Output the (X, Y) coordinate of the center of the cell containing the given text.  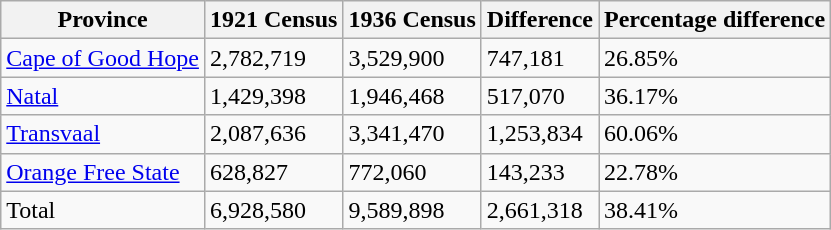
1,429,398 (273, 96)
38.41% (715, 210)
Percentage difference (715, 20)
Natal (103, 96)
3,341,470 (412, 134)
1936 Census (412, 20)
2,661,318 (540, 210)
9,589,898 (412, 210)
Difference (540, 20)
36.17% (715, 96)
2,087,636 (273, 134)
1,946,468 (412, 96)
Transvaal (103, 134)
628,827 (273, 172)
26.85% (715, 58)
Cape of Good Hope (103, 58)
1,253,834 (540, 134)
6,928,580 (273, 210)
3,529,900 (412, 58)
2,782,719 (273, 58)
22.78% (715, 172)
Total (103, 210)
747,181 (540, 58)
143,233 (540, 172)
Orange Free State (103, 172)
1921 Census (273, 20)
772,060 (412, 172)
517,070 (540, 96)
Province (103, 20)
60.06% (715, 134)
